Capture the cell that displays the provided text and extract its [X, Y] central coordinate. 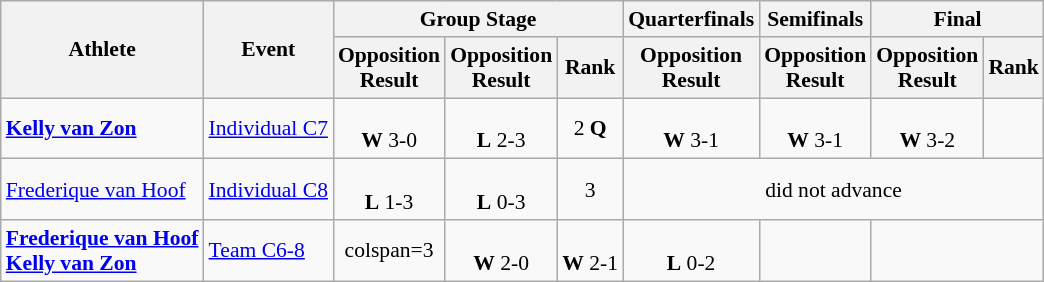
Individual C8 [268, 190]
Team C6-8 [268, 250]
colspan=3 [389, 250]
L 2-3 [501, 128]
2 Q [590, 128]
W 3-0 [389, 128]
Athlete [102, 50]
Frederique van HoofKelly van Zon [102, 250]
Semifinals [815, 19]
L 1-3 [389, 190]
W 3-2 [927, 128]
Group Stage [478, 19]
Individual C7 [268, 128]
3 [590, 190]
Kelly van Zon [102, 128]
L 0-3 [501, 190]
Event [268, 50]
W 2-1 [590, 250]
Final [958, 19]
Quarterfinals [691, 19]
W 2-0 [501, 250]
did not advance [834, 190]
L 0-2 [691, 250]
Frederique van Hoof [102, 190]
